Determine the [X, Y] coordinate at the center of the cell enclosing the given text.  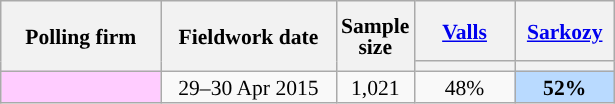
Polling firm [81, 36]
Samplesize [375, 36]
Sarkozy [565, 31]
Fieldwork date [248, 36]
1,021 [375, 86]
Valls [464, 31]
48% [464, 86]
52% [565, 86]
29–30 Apr 2015 [248, 86]
